From the cell containing the given text, extract its center point as [X, Y] coordinate. 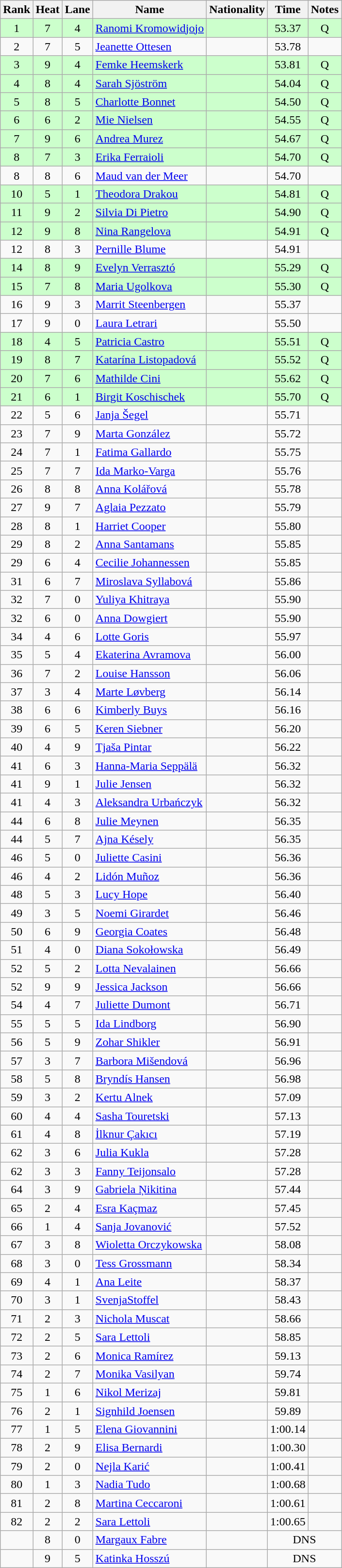
Silvia Di Pietro [149, 212]
55.79 [288, 507]
56.22 [288, 747]
66 [16, 1226]
56.90 [288, 1024]
Katarína Listopadová [149, 360]
54.90 [288, 212]
53.81 [288, 65]
Monika Vasilyan [149, 1374]
1:00.65 [288, 1521]
Julia Kukla [149, 1153]
67 [16, 1245]
24 [16, 452]
68 [16, 1263]
Maria Ugolkova [149, 286]
25 [16, 470]
55.78 [288, 489]
55.50 [288, 323]
71 [16, 1319]
53.78 [288, 47]
Evelyn Verrasztó [149, 268]
Laura Letrari [149, 323]
56 [16, 1042]
Aleksandra Urbańczyk [149, 802]
Nadia Tudo [149, 1485]
57 [16, 1060]
Katinka Hosszú [149, 1558]
21 [16, 397]
57.09 [288, 1097]
Tjaša Pintar [149, 747]
Ana Leite [149, 1282]
65 [16, 1208]
37 [16, 692]
Sarah Sjöström [149, 83]
56.71 [288, 1005]
Anna Dowgiert [149, 618]
48 [16, 895]
57.19 [288, 1134]
56.20 [288, 729]
Andrea Murez [149, 139]
82 [16, 1521]
55.86 [288, 581]
81 [16, 1503]
Sanja Jovanović [149, 1226]
Pernille Blume [149, 249]
78 [16, 1448]
64 [16, 1190]
Juliette Casini [149, 858]
55.72 [288, 434]
Erika Ferraioli [149, 157]
Lotta Nevalainen [149, 968]
1:00.61 [288, 1503]
51 [16, 950]
55.29 [288, 268]
56.00 [288, 655]
Hanna-Maria Seppälä [149, 765]
55.97 [288, 637]
58.37 [288, 1282]
55.37 [288, 305]
Elena Giovannini [149, 1429]
55.30 [288, 286]
58.34 [288, 1263]
74 [16, 1374]
Martina Ceccaroni [149, 1503]
58.66 [288, 1319]
1:00.41 [288, 1466]
Julie Meynen [149, 821]
58.08 [288, 1245]
Marta González [149, 434]
Esra Kaçmaz [149, 1208]
Nikol Merizaj [149, 1392]
Mathilde Cini [149, 378]
57.45 [288, 1208]
Charlotte Bonnet [149, 102]
Harriet Cooper [149, 526]
34 [16, 637]
57.13 [288, 1116]
Lotte Goris [149, 637]
55.70 [288, 397]
Noemi Girardet [149, 913]
59.13 [288, 1355]
56.14 [288, 692]
Nichola Muscat [149, 1319]
55.75 [288, 452]
56.91 [288, 1042]
Birgit Koschischek [149, 397]
Barbora Mišendová [149, 1060]
77 [16, 1429]
57.52 [288, 1226]
50 [16, 931]
Louise Hansson [149, 673]
Nejla Karić [149, 1466]
15 [16, 286]
17 [16, 323]
55.71 [288, 415]
11 [16, 212]
Kimberly Buys [149, 710]
Signhild Joensen [149, 1411]
54 [16, 1005]
56.48 [288, 931]
55 [16, 1024]
79 [16, 1466]
Mie Nielsen [149, 120]
Keren Siebner [149, 729]
Lucy Hope [149, 895]
72 [16, 1337]
Patricia Castro [149, 342]
Bryndís Hansen [149, 1079]
58.43 [288, 1300]
İlknur Çakıcı [149, 1134]
56.49 [288, 950]
Ranomi Kromowidjojo [149, 28]
70 [16, 1300]
Tess Grossmann [149, 1263]
56.46 [288, 913]
Georgia Coates [149, 931]
36 [16, 673]
54.81 [288, 194]
Aglaia Pezzato [149, 507]
56.40 [288, 895]
Cecilie Johannessen [149, 563]
Ida Marko-Varga [149, 470]
26 [16, 489]
59.74 [288, 1374]
59.89 [288, 1411]
Sasha Touretski [149, 1116]
35 [16, 655]
73 [16, 1355]
57.44 [288, 1190]
Margaux Fabre [149, 1540]
10 [16, 194]
Fatima Gallardo [149, 452]
75 [16, 1392]
Gabriela Ņikitina [149, 1190]
Nationality [237, 10]
Marrit Steenbergen [149, 305]
54.55 [288, 120]
Rank [16, 10]
Fanny Teijonsalo [149, 1171]
61 [16, 1134]
31 [16, 581]
Julie Jensen [149, 784]
Lidón Muñoz [149, 876]
54.67 [288, 139]
Zohar Shikler [149, 1042]
Yuliya Khitraya [149, 600]
59 [16, 1097]
1:00.14 [288, 1429]
Maud van der Meer [149, 175]
Janja Šegel [149, 415]
16 [16, 305]
56.06 [288, 673]
1:00.30 [288, 1448]
Marte Løvberg [149, 692]
54.04 [288, 83]
Ekaterina Avramova [149, 655]
58 [16, 1079]
38 [16, 710]
28 [16, 526]
55.51 [288, 342]
Diana Sokołowska [149, 950]
Ajna Késely [149, 839]
76 [16, 1411]
Monica Ramírez [149, 1355]
56.16 [288, 710]
27 [16, 507]
Elisa Bernardi [149, 1448]
Femke Heemskerk [149, 65]
Lane [78, 10]
55.80 [288, 526]
Juliette Dumont [149, 1005]
Miroslava Syllabová [149, 581]
14 [16, 268]
19 [16, 360]
Kertu Alnek [149, 1097]
Jessica Jackson [149, 987]
22 [16, 415]
Time [288, 10]
59.81 [288, 1392]
23 [16, 434]
SvenjaStoffel [149, 1300]
60 [16, 1116]
18 [16, 342]
56.98 [288, 1079]
Ida Lindborg [149, 1024]
Anna Santamans [149, 544]
55.52 [288, 360]
Heat [48, 10]
53.37 [288, 28]
Name [149, 10]
80 [16, 1485]
Notes [325, 10]
20 [16, 378]
Theodora Drakou [149, 194]
69 [16, 1282]
39 [16, 729]
55.76 [288, 470]
58.85 [288, 1337]
Wioletta Orczykowska [149, 1245]
55.62 [288, 378]
56.96 [288, 1060]
Jeanette Ottesen [149, 47]
40 [16, 747]
1:00.68 [288, 1485]
54.50 [288, 102]
Anna Kolářová [149, 489]
49 [16, 913]
Nina Rangelova [149, 231]
